Locate the cell with the specified text and output its (x, y) center coordinate. 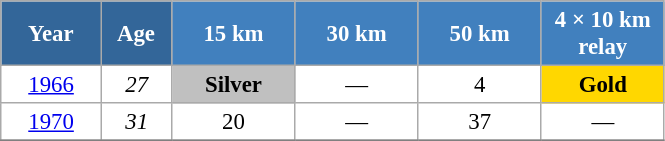
1966 (52, 85)
50 km (480, 34)
20 (234, 122)
1970 (52, 122)
30 km (356, 34)
Gold (602, 85)
Age (136, 34)
15 km (234, 34)
Year (52, 34)
4 × 10 km relay (602, 34)
27 (136, 85)
Silver (234, 85)
4 (480, 85)
31 (136, 122)
37 (480, 122)
